From the cell containing the given text, extract its center point as [X, Y] coordinate. 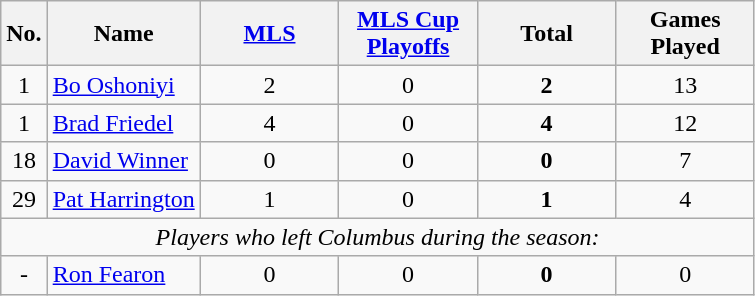
7 [686, 161]
Brad Friedel [124, 123]
Total [546, 34]
MLS Cup Playoffs [408, 34]
29 [24, 199]
Name [124, 34]
18 [24, 161]
13 [686, 85]
12 [686, 123]
Bo Oshoniyi [124, 85]
No. [24, 34]
MLS [270, 34]
- [24, 275]
Pat Harrington [124, 199]
Ron Fearon [124, 275]
Games Played [686, 34]
David Winner [124, 161]
Players who left Columbus during the season: [378, 237]
